Return (X, Y) of the center of cell containing provided text 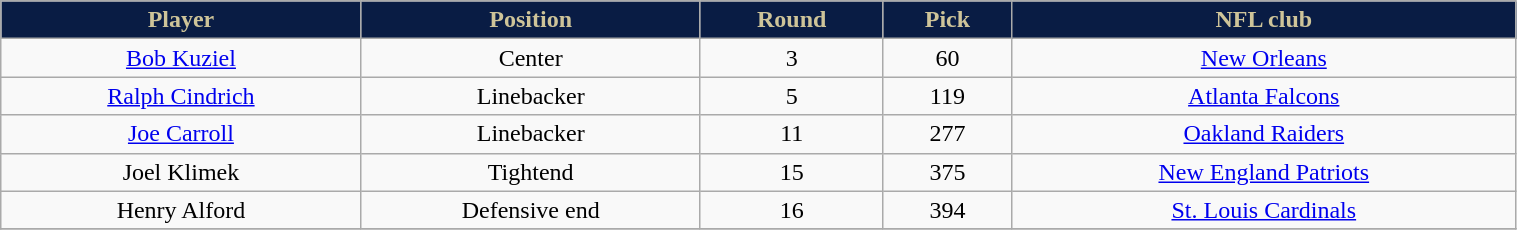
Bob Kuziel (181, 58)
119 (947, 96)
Oakland Raiders (1264, 134)
Tightend (530, 172)
15 (792, 172)
Player (181, 20)
Joe Carroll (181, 134)
394 (947, 210)
Defensive end (530, 210)
Joel Klimek (181, 172)
New England Patriots (1264, 172)
16 (792, 210)
St. Louis Cardinals (1264, 210)
277 (947, 134)
375 (947, 172)
Center (530, 58)
5 (792, 96)
Ralph Cindrich (181, 96)
Atlanta Falcons (1264, 96)
New Orleans (1264, 58)
Henry Alford (181, 210)
3 (792, 58)
Position (530, 20)
Round (792, 20)
NFL club (1264, 20)
11 (792, 134)
Pick (947, 20)
60 (947, 58)
